Scan for the cell matching the given text and deliver its [X, Y] coordinate at center. 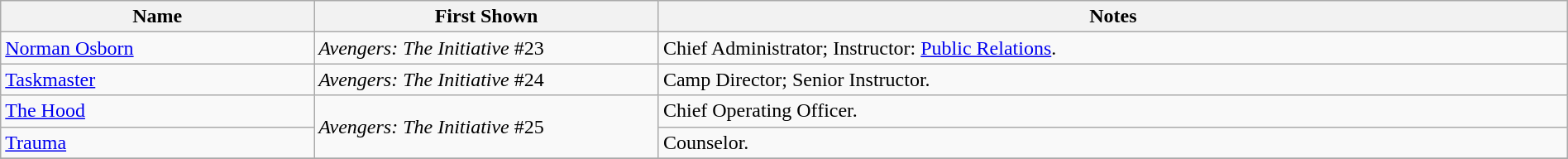
Trauma [157, 142]
Counselor. [1113, 142]
Camp Director; Senior Instructor. [1113, 79]
Norman Osborn [157, 48]
Avengers: The Initiative #23 [486, 48]
Chief Operating Officer. [1113, 111]
Notes [1113, 17]
Chief Administrator; Instructor: Public Relations. [1113, 48]
The Hood [157, 111]
First Shown [486, 17]
Avengers: The Initiative #24 [486, 79]
Avengers: The Initiative #25 [486, 127]
Taskmaster [157, 79]
Name [157, 17]
